Identify which cell holds the provided text, then report its (X, Y) central coordinate. 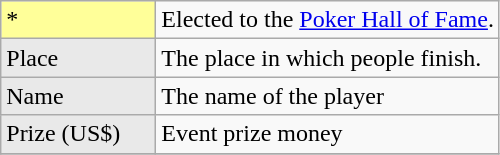
The name of the player (328, 96)
Event prize money (328, 134)
Name (78, 96)
Place (78, 58)
* (78, 20)
Prize (US$) (78, 134)
The place in which people finish. (328, 58)
Elected to the Poker Hall of Fame. (328, 20)
